Identify which cell holds the provided text, then report its (x, y) central coordinate. 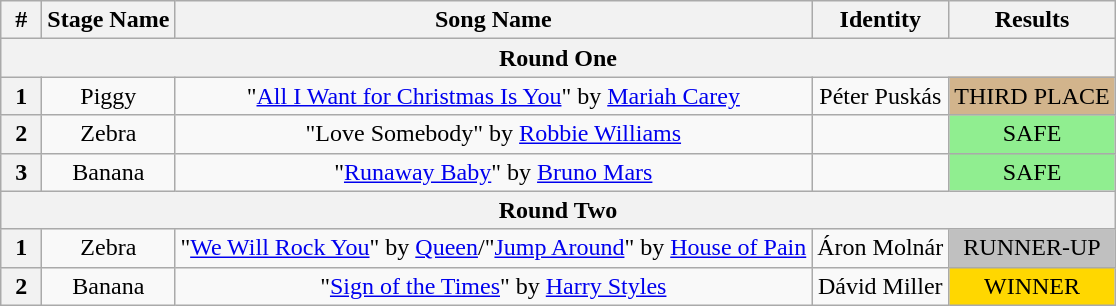
"Runaway Baby" by Bruno Mars (494, 172)
Stage Name (108, 20)
"Love Somebody" by Robbie Williams (494, 134)
Dávid Miller (880, 286)
Áron Molnár (880, 248)
Péter Puskás (880, 96)
Round Two (558, 210)
"All I Want for Christmas Is You" by Mariah Carey (494, 96)
Round One (558, 58)
3 (22, 172)
Identity (880, 20)
# (22, 20)
THIRD PLACE (1032, 96)
Song Name (494, 20)
WINNER (1032, 286)
RUNNER-UP (1032, 248)
Results (1032, 20)
Piggy (108, 96)
"Sign of the Times" by Harry Styles (494, 286)
"We Will Rock You" by Queen/"Jump Around" by House of Pain (494, 248)
